From the cell containing the given text, extract its center point as [x, y] coordinate. 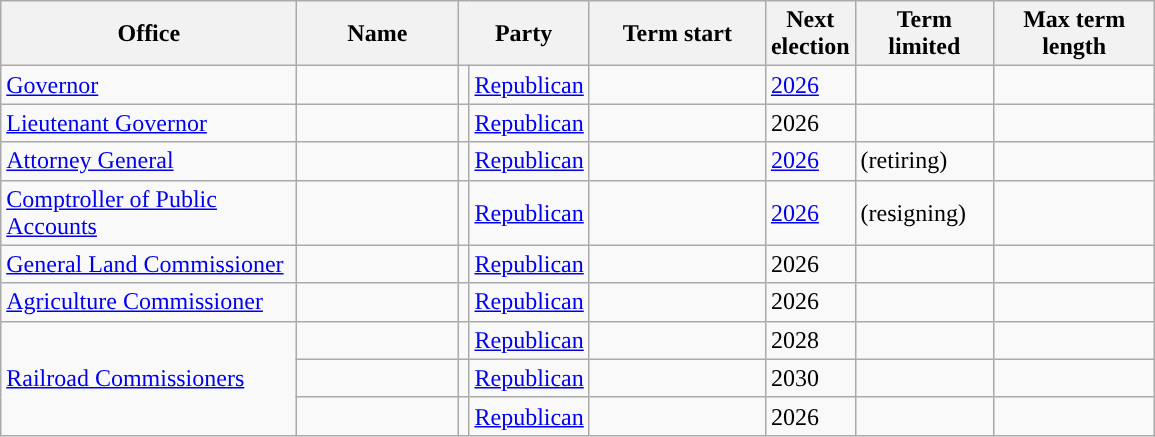
Party [524, 34]
Next election [810, 34]
General Land Commissioner [149, 264]
Term limited [924, 34]
Term start [677, 34]
(retiring) [924, 161]
Railroad Commissioners [149, 378]
Lieutenant Governor [149, 123]
Attorney General [149, 161]
(resigning) [924, 212]
Agriculture Commissioner [149, 302]
Max term length [1074, 34]
2028 [810, 340]
Office [149, 34]
2030 [810, 378]
Name [378, 34]
Governor [149, 85]
Comptroller of Public Accounts [149, 212]
